Identify which cell holds the provided text, then report its (X, Y) central coordinate. 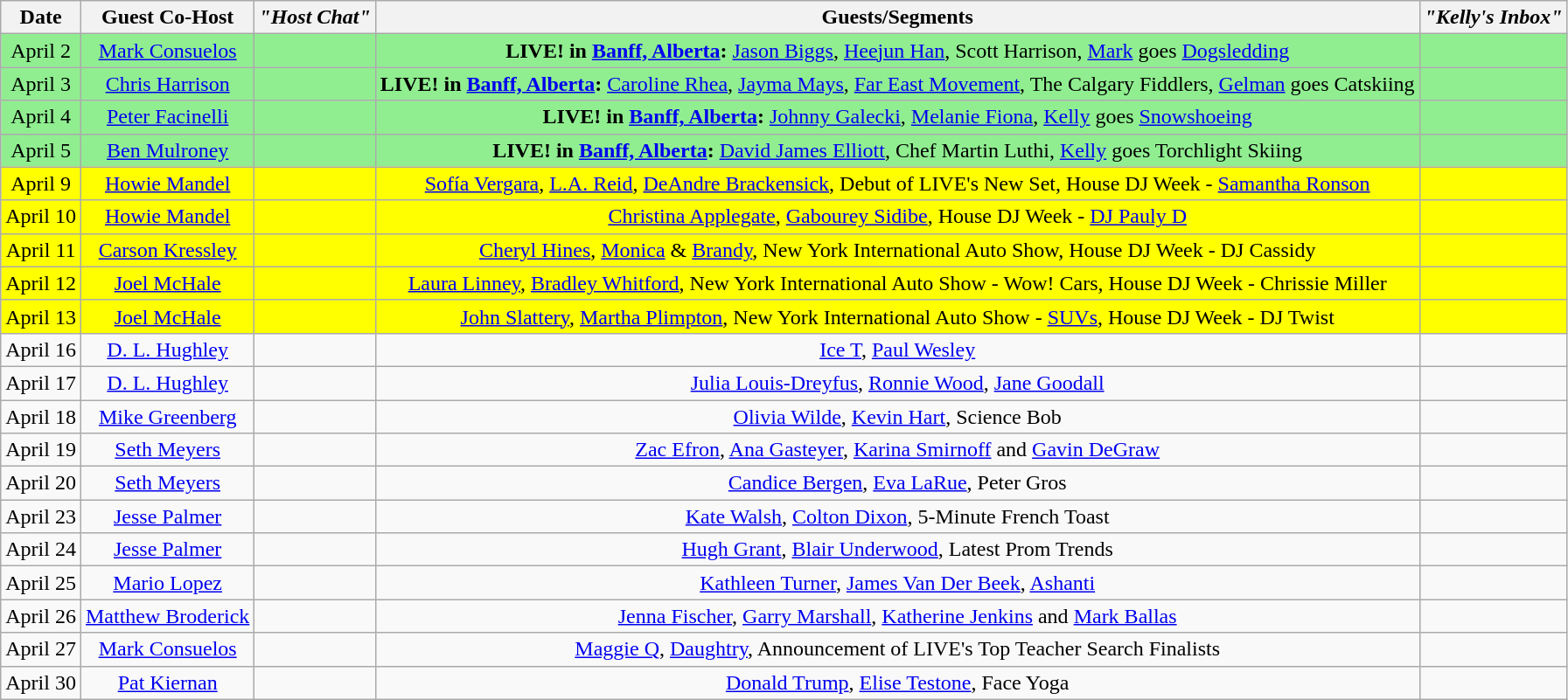
April 20 (41, 483)
"Host Chat" (315, 17)
Mike Greenberg (167, 417)
Olivia Wilde, Kevin Hart, Science Bob (897, 417)
LIVE! in Banff, Alberta: Jason Biggs, Heejun Han, Scott Harrison, Mark goes Dogsledding (897, 51)
Hugh Grant, Blair Underwood, Latest Prom Trends (897, 550)
Cheryl Hines, Monica & Brandy, New York International Auto Show, House DJ Week - DJ Cassidy (897, 250)
Ice T, Paul Wesley (897, 350)
Ben Mulroney (167, 150)
Mario Lopez (167, 583)
April 11 (41, 250)
LIVE! in Banff, Alberta: Johnny Galecki, Melanie Fiona, Kelly goes Snowshoeing (897, 117)
April 17 (41, 383)
Chris Harrison (167, 84)
Kathleen Turner, James Van Der Beek, Ashanti (897, 583)
April 24 (41, 550)
Maggie Q, Daughtry, Announcement of LIVE's Top Teacher Search Finalists (897, 649)
April 16 (41, 350)
Peter Facinelli (167, 117)
April 23 (41, 516)
April 13 (41, 316)
April 30 (41, 683)
Zac Efron, Ana Gasteyer, Karina Smirnoff and Gavin DeGraw (897, 450)
April 5 (41, 150)
April 26 (41, 616)
April 9 (41, 184)
April 2 (41, 51)
Sofía Vergara, L.A. Reid, DeAndre Brackensick, Debut of LIVE's New Set, House DJ Week - Samantha Ronson (897, 184)
April 25 (41, 583)
Laura Linney, Bradley Whitford, New York International Auto Show - Wow! Cars, House DJ Week - Chrissie Miller (897, 283)
John Slattery, Martha Plimpton, New York International Auto Show - SUVs, House DJ Week - DJ Twist (897, 316)
"Kelly's Inbox" (1494, 17)
LIVE! in Banff, Alberta: David James Elliott, Chef Martin Luthi, Kelly goes Torchlight Skiing (897, 150)
Donald Trump, Elise Testone, Face Yoga (897, 683)
April 3 (41, 84)
Jenna Fischer, Garry Marshall, Katherine Jenkins and Mark Ballas (897, 616)
Pat Kiernan (167, 683)
April 12 (41, 283)
April 4 (41, 117)
April 18 (41, 417)
Carson Kressley (167, 250)
Candice Bergen, Eva LaRue, Peter Gros (897, 483)
Guests/Segments (897, 17)
Christina Applegate, Gabourey Sidibe, House DJ Week - DJ Pauly D (897, 217)
Matthew Broderick (167, 616)
Kate Walsh, Colton Dixon, 5-Minute French Toast (897, 516)
April 10 (41, 217)
April 19 (41, 450)
April 27 (41, 649)
Julia Louis-Dreyfus, Ronnie Wood, Jane Goodall (897, 383)
Guest Co-Host (167, 17)
LIVE! in Banff, Alberta: Caroline Rhea, Jayma Mays, Far East Movement, The Calgary Fiddlers, Gelman goes Catskiing (897, 84)
Date (41, 17)
